Output the [x, y] coordinate of the center of the cell containing the given text.  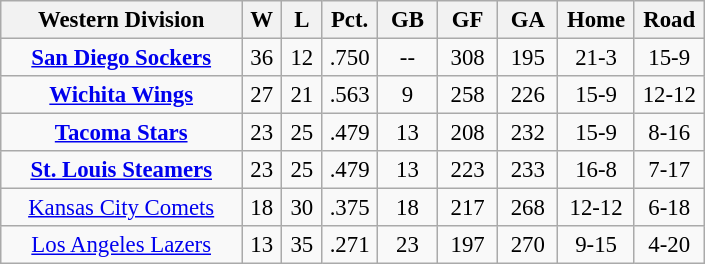
Western Division [122, 20]
.375 [350, 208]
8-16 [669, 133]
270 [528, 245]
226 [528, 95]
Pct. [350, 20]
GF [468, 20]
Los Angeles Lazers [122, 245]
7-17 [669, 170]
21-3 [596, 58]
.271 [350, 245]
12 [302, 58]
30 [302, 208]
233 [528, 170]
258 [468, 95]
232 [528, 133]
-- [407, 58]
27 [262, 95]
Wichita Wings [122, 95]
GB [407, 20]
35 [302, 245]
9 [407, 95]
GA [528, 20]
9-15 [596, 245]
San Diego Sockers [122, 58]
223 [468, 170]
36 [262, 58]
308 [468, 58]
St. Louis Steamers [122, 170]
Home [596, 20]
Road [669, 20]
6-18 [669, 208]
L [302, 20]
268 [528, 208]
208 [468, 133]
217 [468, 208]
16-8 [596, 170]
195 [528, 58]
4-20 [669, 245]
21 [302, 95]
Tacoma Stars [122, 133]
Kansas City Comets [122, 208]
197 [468, 245]
.563 [350, 95]
.750 [350, 58]
W [262, 20]
